For the text-containing cell, return its midpoint in (X, Y) coordinate format. 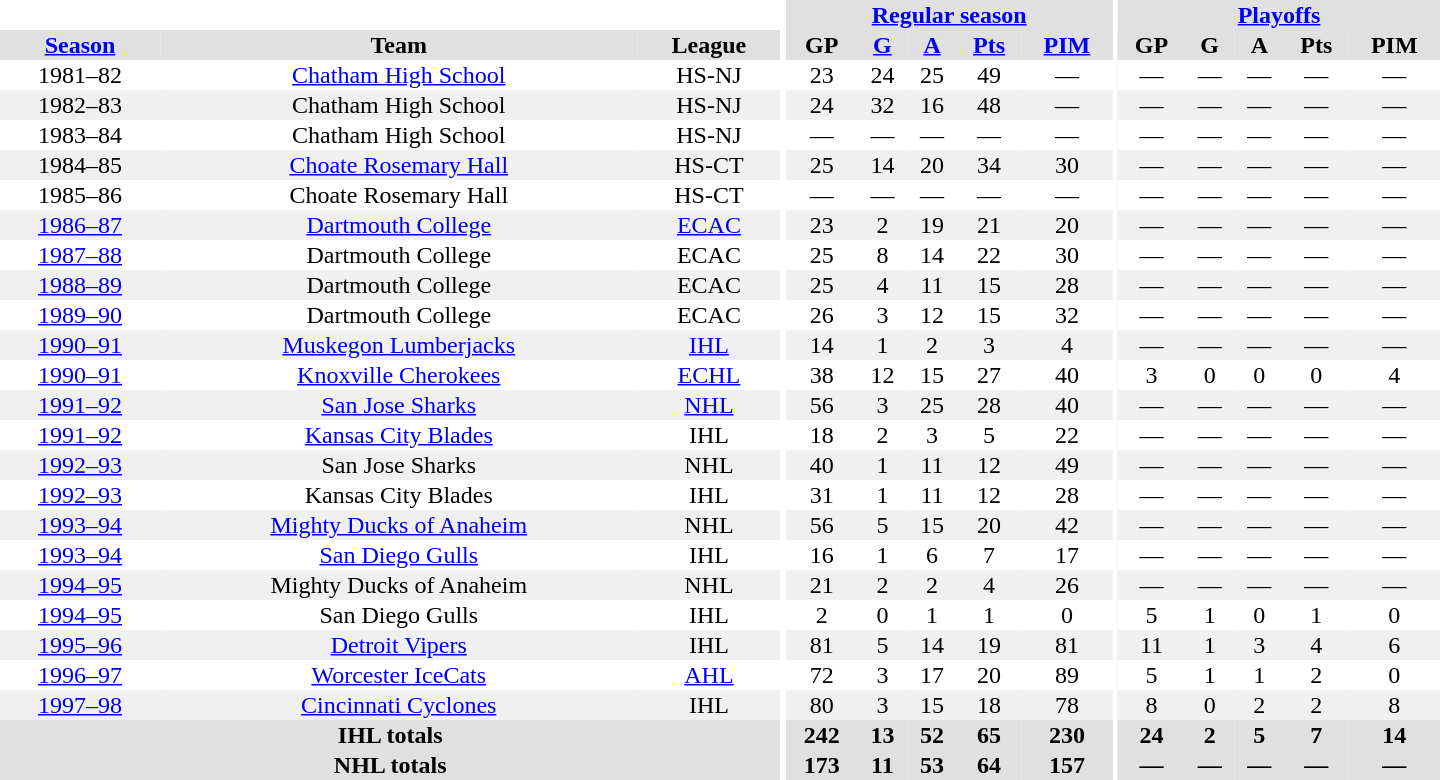
Team (399, 45)
173 (822, 765)
1989–90 (80, 315)
Worcester IceCats (399, 675)
89 (1066, 675)
AHL (710, 675)
Regular season (950, 15)
1988–89 (80, 285)
65 (989, 735)
IHL totals (390, 735)
1983–84 (80, 135)
1984–85 (80, 165)
42 (1066, 525)
Playoffs (1279, 15)
Muskegon Lumberjacks (399, 345)
Knoxville Cherokees (399, 375)
NHL totals (390, 765)
1986–87 (80, 225)
48 (989, 105)
64 (989, 765)
Cincinnati Cyclones (399, 705)
34 (989, 165)
1987–88 (80, 255)
1981–82 (80, 75)
Detroit Vipers (399, 645)
157 (1066, 765)
League (710, 45)
230 (1066, 735)
72 (822, 675)
31 (822, 495)
53 (932, 765)
38 (822, 375)
ECHL (710, 375)
1996–97 (80, 675)
1982–83 (80, 105)
1985–86 (80, 195)
1995–96 (80, 645)
80 (822, 705)
13 (883, 735)
78 (1066, 705)
242 (822, 735)
1997–98 (80, 705)
52 (932, 735)
27 (989, 375)
Season (80, 45)
